Identify which cell holds the provided text, then report its [x, y] central coordinate. 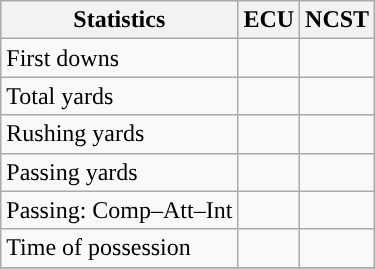
Total yards [120, 96]
NCST [338, 20]
Rushing yards [120, 134]
Time of possession [120, 248]
Passing: Comp–Att–Int [120, 210]
Statistics [120, 20]
Passing yards [120, 172]
First downs [120, 58]
ECU [269, 20]
